For the text-containing cell, return its midpoint in (X, Y) coordinate format. 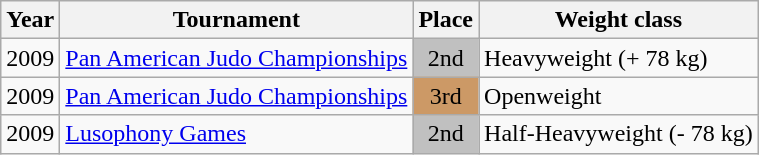
Tournament (236, 20)
Year (30, 20)
Openweight (619, 96)
3rd (446, 96)
Half-Heavyweight (- 78 kg) (619, 134)
Place (446, 20)
Heavyweight (+ 78 kg) (619, 58)
Lusophony Games (236, 134)
Weight class (619, 20)
